Return the [x, y] coordinate for the center point of the cell that contains the specified text.  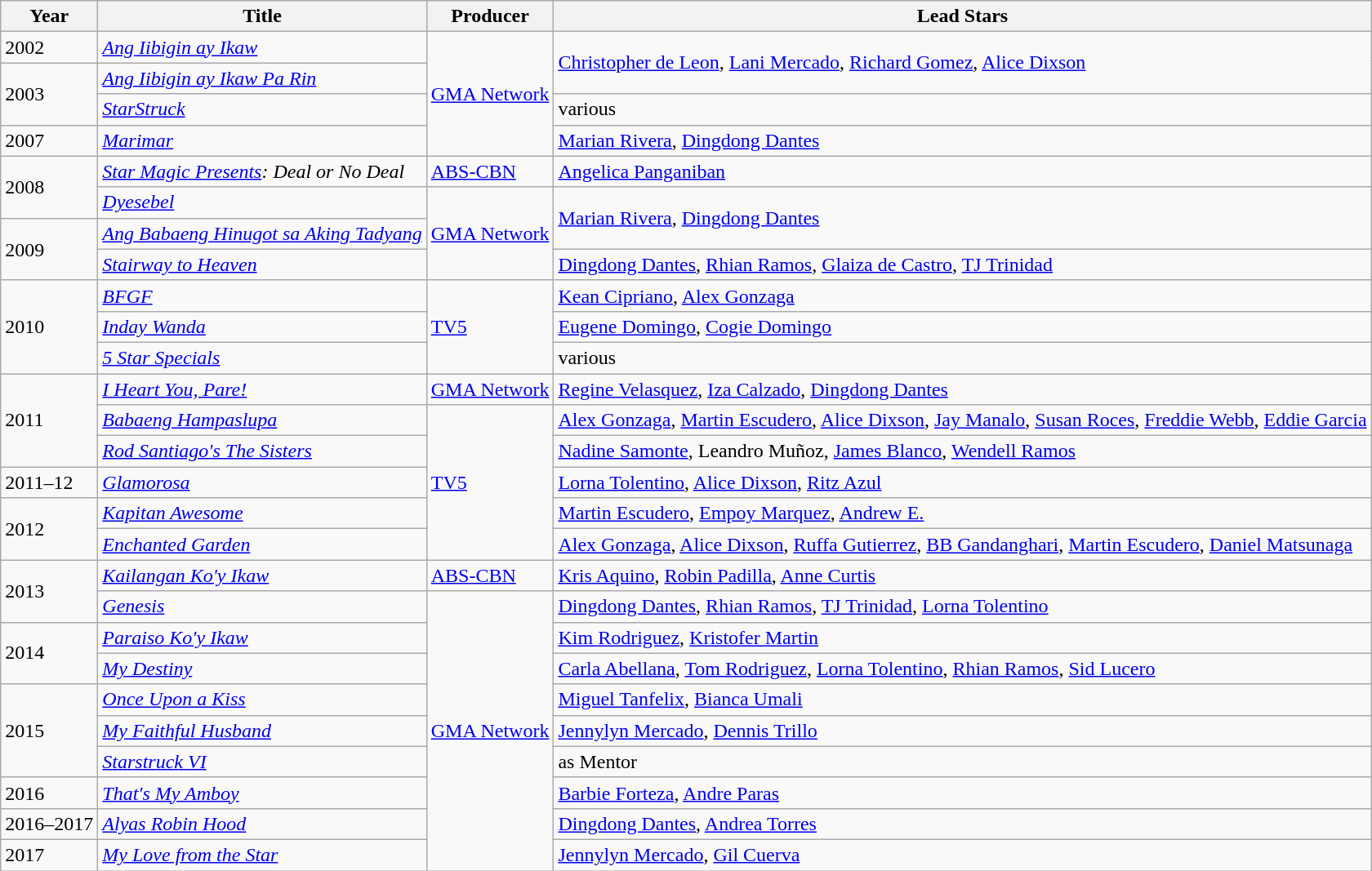
Babaeng Hampaslupa [262, 420]
Alex Gonzaga, Martin Escudero, Alice Dixson, Jay Manalo, Susan Roces, Freddie Webb, Eddie Garcia [962, 420]
Eugene Domingo, Cogie Domingo [962, 327]
Enchanted Garden [262, 544]
2012 [49, 529]
Kailangan Ko'y Ikaw [262, 575]
Stairway to Heaven [262, 264]
2007 [49, 140]
Christopher de Leon, Lani Mercado, Richard Gomez, Alice Dixson [962, 63]
My Destiny [262, 669]
Starstruck VI [262, 762]
Carla Abellana, Tom Rodriguez, Lorna Tolentino, Rhian Ramos, Sid Lucero [962, 669]
Jennylyn Mercado, Gil Cuerva [962, 855]
Lead Stars [962, 16]
2003 [49, 94]
Star Magic Presents: Deal or No Deal [262, 171]
Kean Cipriano, Alex Gonzaga [962, 296]
Dyesebel [262, 202]
Ang Iibigin ay Ikaw Pa Rin [262, 78]
Inday Wanda [262, 327]
2009 [49, 249]
Barbie Forteza, Andre Paras [962, 793]
Miguel Tanfelix, Bianca Umali [962, 700]
Marimar [262, 140]
That's My Amboy [262, 793]
BFGF [262, 296]
Once Upon a Kiss [262, 700]
2013 [49, 591]
Alex Gonzaga, Alice Dixson, Ruffa Gutierrez, BB Gandanghari, Martin Escudero, Daniel Matsunaga [962, 544]
2011 [49, 420]
5 Star Specials [262, 358]
Glamorosa [262, 482]
Genesis [262, 607]
2002 [49, 47]
2010 [49, 327]
Kim Rodriguez, Kristofer Martin [962, 638]
Lorna Tolentino, Alice Dixson, Ritz Azul [962, 482]
Dingdong Dantes, Rhian Ramos, Glaiza de Castro, TJ Trinidad [962, 264]
Kapitan Awesome [262, 513]
Producer [490, 16]
Rod Santiago's The Sisters [262, 451]
Martin Escudero, Empoy Marquez, Andrew E. [962, 513]
My Love from the Star [262, 855]
2011–12 [49, 482]
as Mentor [962, 762]
2017 [49, 855]
My Faithful Husband [262, 731]
Kris Aquino, Robin Padilla, Anne Curtis [962, 575]
2015 [49, 731]
I Heart You, Pare! [262, 389]
Year [49, 16]
Dingdong Dantes, Andrea Torres [962, 824]
Regine Velasquez, Iza Calzado, Dingdong Dantes [962, 389]
2016 [49, 793]
Jennylyn Mercado, Dennis Trillo [962, 731]
2014 [49, 653]
Dingdong Dantes, Rhian Ramos, TJ Trinidad, Lorna Tolentino [962, 607]
Nadine Samonte, Leandro Muñoz, James Blanco, Wendell Ramos [962, 451]
Angelica Panganiban [962, 171]
Title [262, 16]
2008 [49, 187]
Paraiso Ko'y Ikaw [262, 638]
Ang Iibigin ay Ikaw [262, 47]
Ang Babaeng Hinugot sa Aking Tadyang [262, 233]
StarStruck [262, 109]
Alyas Robin Hood [262, 824]
2016–2017 [49, 824]
